Search for the cell housing the specified text and yield its (X, Y) center coordinate. 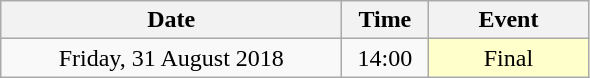
Event (508, 20)
14:00 (385, 58)
Time (385, 20)
Friday, 31 August 2018 (172, 58)
Date (172, 20)
Final (508, 58)
